Find where the given text appears and provide that cell's center as (x, y) coordinate. 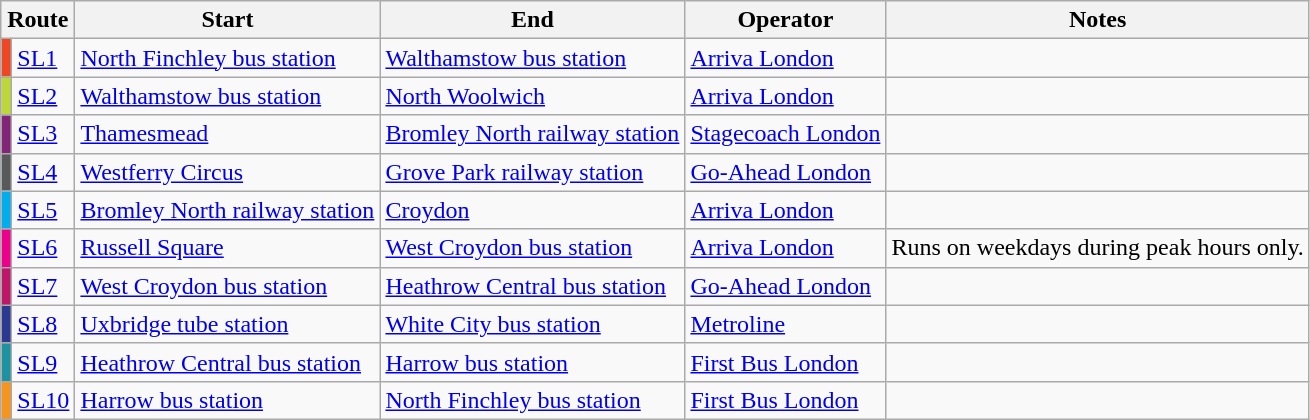
White City bus station (532, 324)
Start (228, 20)
Russell Square (228, 248)
Westferry Circus (228, 172)
Stagecoach London (786, 134)
SL6 (44, 248)
SL9 (44, 362)
SL7 (44, 286)
Route (38, 20)
Metroline (786, 324)
Uxbridge tube station (228, 324)
SL8 (44, 324)
Runs on weekdays during peak hours only. (1098, 248)
North Woolwich (532, 96)
Grove Park railway station (532, 172)
SL1 (44, 58)
SL2 (44, 96)
Notes (1098, 20)
SL5 (44, 210)
SL3 (44, 134)
Thamesmead (228, 134)
Operator (786, 20)
End (532, 20)
SL10 (44, 400)
SL4 (44, 172)
Croydon (532, 210)
